Determine the (X, Y) coordinate at the center of the cell enclosing the given text.  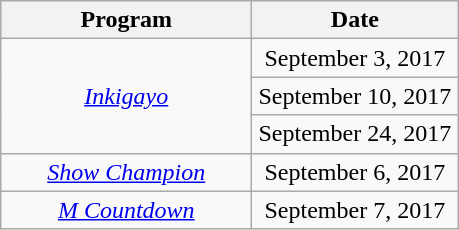
Inkigayo (126, 96)
September 7, 2017 (355, 210)
September 6, 2017 (355, 172)
M Countdown (126, 210)
Program (126, 20)
September 10, 2017 (355, 96)
September 3, 2017 (355, 58)
Date (355, 20)
Show Champion (126, 172)
September 24, 2017 (355, 134)
